Output the (X, Y) coordinate of the center of the cell containing the given text.  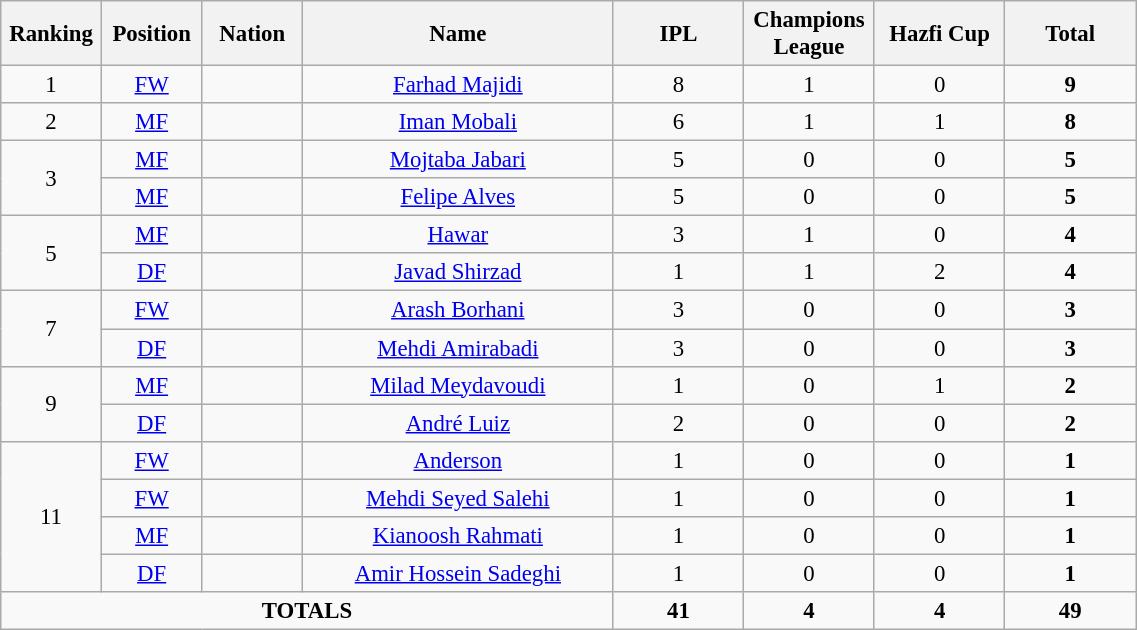
Position (152, 34)
Iman Mobali (458, 122)
Arash Borhani (458, 310)
Nation (252, 34)
IPL (678, 34)
André Luiz (458, 423)
Milad Meydavoudi (458, 385)
Name (458, 34)
Mojtaba Jabari (458, 160)
Felipe Alves (458, 197)
Total (1070, 34)
7 (52, 328)
Ranking (52, 34)
6 (678, 122)
TOTALS (307, 611)
Hawar (458, 235)
Hazfi Cup (940, 34)
Javad Shirzad (458, 273)
49 (1070, 611)
Mehdi Amirabadi (458, 348)
Amir Hossein Sadeghi (458, 573)
Farhad Majidi (458, 85)
11 (52, 516)
Kianoosh Rahmati (458, 536)
Mehdi Seyed Salehi (458, 498)
Champions League (810, 34)
41 (678, 611)
Anderson (458, 460)
